Determine the (X, Y) coordinate at the center of the cell enclosing the given text.  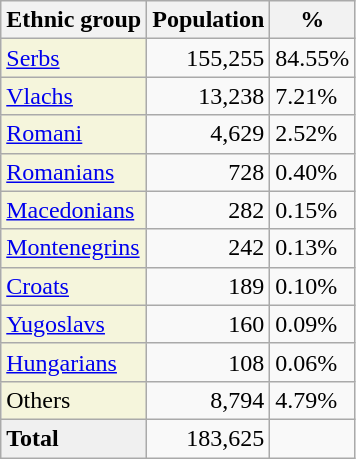
Ethnic group (74, 20)
160 (208, 324)
Romanians (74, 172)
84.55% (312, 58)
242 (208, 248)
0.06% (312, 362)
108 (208, 362)
Vlachs (74, 96)
183,625 (208, 438)
155,255 (208, 58)
Montenegrins (74, 248)
Hungarians (74, 362)
4.79% (312, 400)
0.09% (312, 324)
Population (208, 20)
0.13% (312, 248)
2.52% (312, 134)
Yugoslavs (74, 324)
13,238 (208, 96)
0.10% (312, 286)
282 (208, 210)
0.40% (312, 172)
Croats (74, 286)
7.21% (312, 96)
4,629 (208, 134)
Others (74, 400)
Total (74, 438)
189 (208, 286)
Romani (74, 134)
728 (208, 172)
0.15% (312, 210)
% (312, 20)
Serbs (74, 58)
8,794 (208, 400)
Macedonians (74, 210)
